Return (X, Y) of the center of cell containing provided text 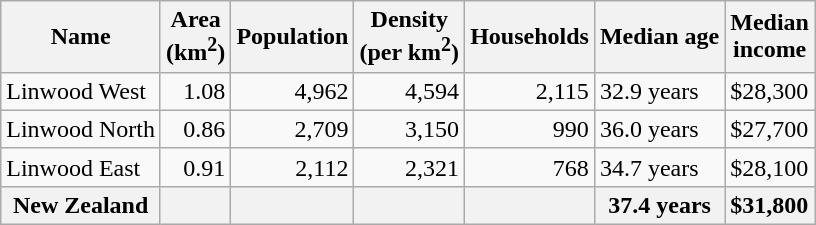
37.4 years (659, 205)
Households (530, 37)
990 (530, 129)
2,112 (292, 167)
Median age (659, 37)
768 (530, 167)
2,115 (530, 91)
$28,300 (770, 91)
$27,700 (770, 129)
2,321 (410, 167)
Population (292, 37)
4,962 (292, 91)
2,709 (292, 129)
0.91 (195, 167)
0.86 (195, 129)
32.9 years (659, 91)
36.0 years (659, 129)
Linwood North (81, 129)
New Zealand (81, 205)
Density(per km2) (410, 37)
Linwood East (81, 167)
34.7 years (659, 167)
Linwood West (81, 91)
Name (81, 37)
$31,800 (770, 205)
$28,100 (770, 167)
4,594 (410, 91)
Area(km2) (195, 37)
1.08 (195, 91)
Medianincome (770, 37)
3,150 (410, 129)
